Locate the cell with the specified text and output its [X, Y] center coordinate. 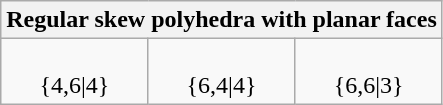
{6,4|4} [222, 72]
Regular skew polyhedra with planar faces [222, 20]
{6,6|3} [368, 72]
{4,6|4} [74, 72]
